Determine the (x, y) coordinate at the center of the cell enclosing the given text.  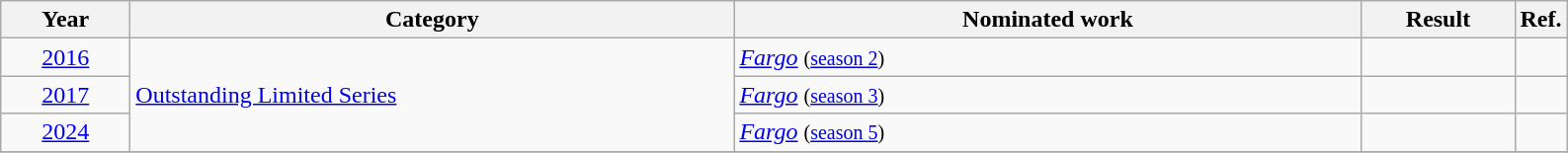
2017 (65, 95)
2024 (65, 132)
Category (433, 20)
Result (1439, 20)
Ref. (1541, 20)
Outstanding Limited Series (433, 95)
2016 (65, 57)
Year (65, 20)
Fargo (season 2) (1047, 57)
Fargo (season 5) (1047, 132)
Nominated work (1047, 20)
Fargo (season 3) (1047, 95)
